Return [x, y] of the center of cell containing provided text 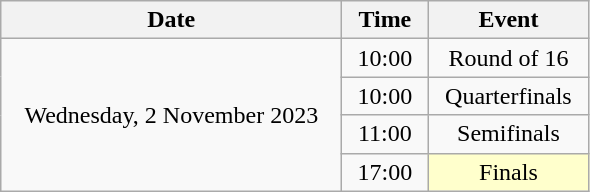
Time [385, 20]
Quarterfinals [508, 96]
11:00 [385, 134]
Round of 16 [508, 58]
Semifinals [508, 134]
Wednesday, 2 November 2023 [172, 115]
Date [172, 20]
Event [508, 20]
Finals [508, 172]
17:00 [385, 172]
